Determine the (X, Y) coordinate at the center of the cell enclosing the given text.  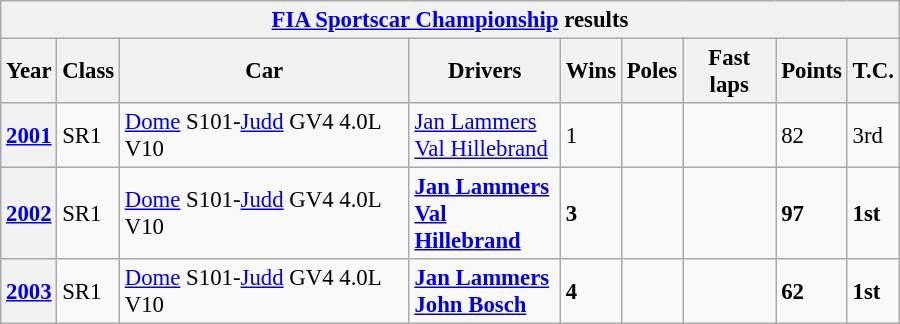
Points (812, 72)
Drivers (484, 72)
Car (264, 72)
Year (29, 72)
97 (812, 214)
Jan Lammers John Bosch (484, 292)
2002 (29, 214)
FIA Sportscar Championship results (450, 20)
62 (812, 292)
2001 (29, 136)
Poles (652, 72)
1 (590, 136)
T.C. (873, 72)
3 (590, 214)
2003 (29, 292)
3rd (873, 136)
Fast laps (730, 72)
4 (590, 292)
82 (812, 136)
Wins (590, 72)
Class (88, 72)
